Determine the (x, y) coordinate at the center of the cell enclosing the given text.  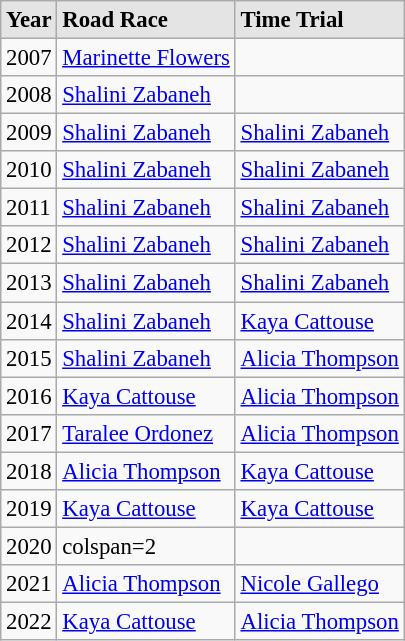
2015 (29, 358)
Road Race (146, 20)
2012 (29, 245)
2010 (29, 170)
2007 (29, 58)
2019 (29, 509)
Nicole Gallego (320, 584)
2022 (29, 621)
2017 (29, 433)
Taralee Ordonez (146, 433)
Year (29, 20)
colspan=2 (146, 546)
2014 (29, 321)
2013 (29, 283)
2021 (29, 584)
2018 (29, 471)
2009 (29, 133)
2011 (29, 208)
Marinette Flowers (146, 58)
2016 (29, 396)
2008 (29, 95)
2020 (29, 546)
Time Trial (320, 20)
